Capture the cell that displays the provided text and extract its (x, y) central coordinate. 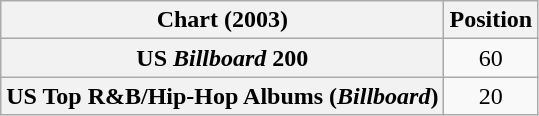
US Top R&B/Hip-Hop Albums (Billboard) (222, 96)
Position (491, 20)
20 (491, 96)
Chart (2003) (222, 20)
US Billboard 200 (222, 58)
60 (491, 58)
